Scan for the cell matching the given text and deliver its (x, y) coordinate at center. 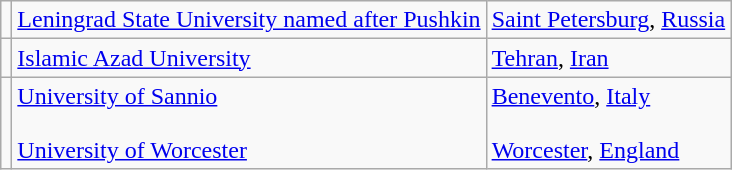
Saint Petersburg, Russia (608, 20)
Leningrad State University named after Pushkin (249, 20)
Tehran, Iran (608, 58)
University of Sannio University of Worcester (249, 123)
Islamic Azad University (249, 58)
Benevento, ItalyWorcester, England (608, 123)
